Provide the (x, y) coordinate of the cell's center where the given text is located.  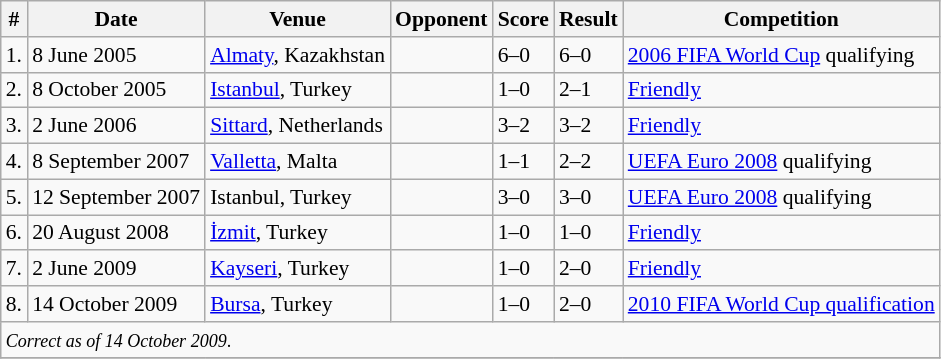
6. (14, 233)
Kayseri, Turkey (298, 269)
Valletta, Malta (298, 162)
12 September 2007 (116, 197)
1–1 (524, 162)
Score (524, 19)
2006 FIFA World Cup qualifying (782, 55)
3. (14, 126)
2. (14, 90)
8 September 2007 (116, 162)
İzmit, Turkey (298, 233)
8. (14, 304)
Date (116, 19)
Almaty, Kazakhstan (298, 55)
Correct as of 14 October 2009. (470, 340)
2 June 2006 (116, 126)
# (14, 19)
4. (14, 162)
7. (14, 269)
Opponent (442, 19)
2–1 (588, 90)
2010 FIFA World Cup qualification (782, 304)
Bursa, Turkey (298, 304)
8 October 2005 (116, 90)
2 June 2009 (116, 269)
Competition (782, 19)
Sittard, Netherlands (298, 126)
20 August 2008 (116, 233)
14 October 2009 (116, 304)
2–2 (588, 162)
8 June 2005 (116, 55)
5. (14, 197)
1. (14, 55)
Venue (298, 19)
Result (588, 19)
